Detect which cell encompasses the target text, then output its (x, y) center coordinate. 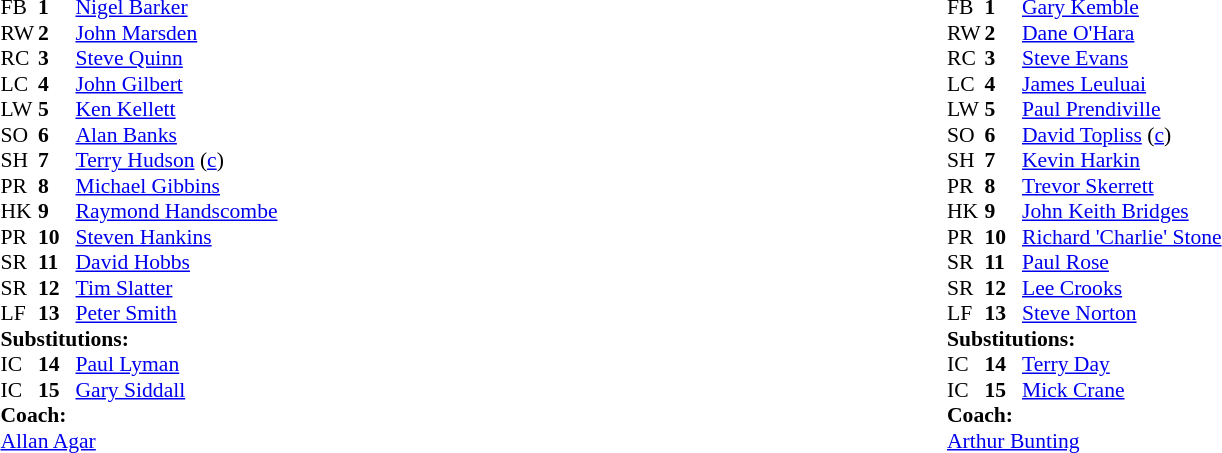
Terry Hudson (c) (177, 161)
Steve Quinn (177, 59)
Kevin Harkin (1122, 161)
Gary Siddall (177, 390)
Mick Crane (1122, 390)
Richard 'Charlie' Stone (1122, 237)
John Marsden (177, 33)
Dane O'Hara (1122, 33)
David Hobbs (177, 263)
Paul Lyman (177, 365)
Trevor Skerrett (1122, 186)
Peter Smith (177, 313)
David Topliss (c) (1122, 135)
Steve Evans (1122, 59)
John Gilbert (177, 84)
Lee Crooks (1122, 288)
Tim Slatter (177, 288)
Terry Day (1122, 365)
Paul Rose (1122, 263)
Raymond Handscombe (177, 211)
James Leuluai (1122, 84)
Ken Kellett (177, 109)
Steven Hankins (177, 237)
Michael Gibbins (177, 186)
Steve Norton (1122, 313)
John Keith Bridges (1122, 211)
Alan Banks (177, 135)
Paul Prendiville (1122, 109)
